Extract the (x, y) coordinate from the center of the cell holding the provided text.  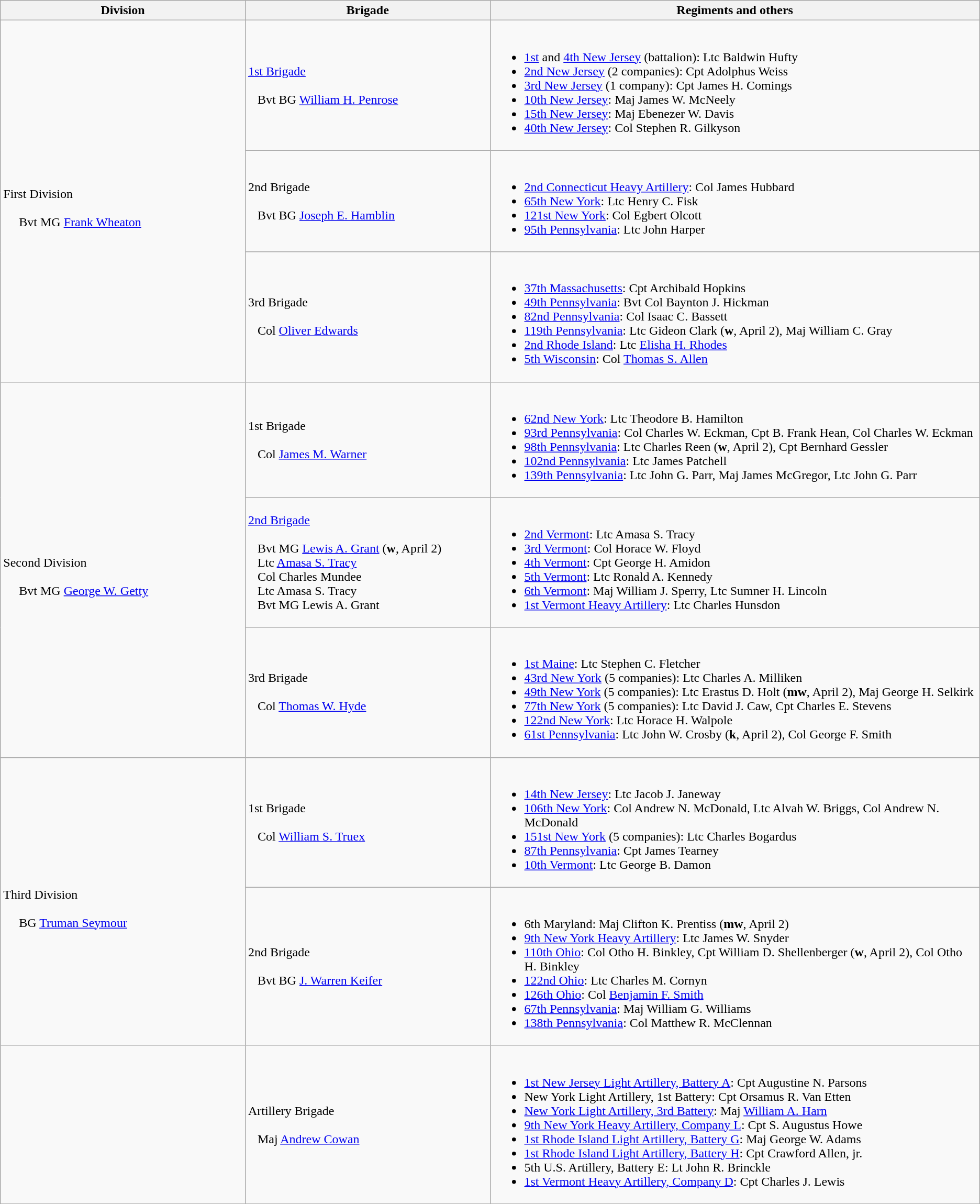
Third Division BG Truman Seymour (123, 901)
3rd Brigade Col Thomas W. Hyde (367, 692)
1st Brigade Bvt BG William H. Penrose (367, 85)
First Division Bvt MG Frank Wheaton (123, 201)
Second Division Bvt MG George W. Getty (123, 570)
1st Brigade Col William S. Truex (367, 822)
Regiments and others (735, 10)
2nd Brigade Bvt BG J. Warren Keifer (367, 966)
Brigade (367, 10)
3rd Brigade Col Oliver Edwards (367, 317)
Artillery Brigade Maj Andrew Cowan (367, 1124)
2nd Brigade Bvt BG Joseph E. Hamblin (367, 201)
2nd Connecticut Heavy Artillery: Col James Hubbard65th New York: Ltc Henry C. Fisk121st New York: Col Egbert Olcott95th Pennsylvania: Ltc John Harper (735, 201)
1st Brigade Col James M. Warner (367, 440)
2nd Brigade Bvt MG Lewis A. Grant (w, April 2) Ltc Amasa S. Tracy Col Charles Mundee Ltc Amasa S. Tracy Bvt MG Lewis A. Grant (367, 562)
Division (123, 10)
